Search for the cell housing the specified text and yield its [x, y] center coordinate. 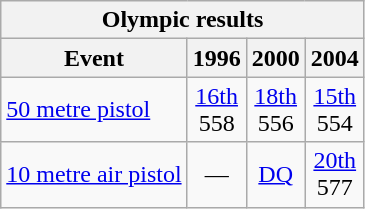
— [216, 174]
16th558 [216, 110]
15th554 [334, 110]
1996 [216, 58]
Event [94, 58]
10 metre air pistol [94, 174]
50 metre pistol [94, 110]
2000 [276, 58]
20th577 [334, 174]
2004 [334, 58]
18th556 [276, 110]
Olympic results [183, 20]
DQ [276, 174]
